Locate the cell with the specified text and output its [X, Y] center coordinate. 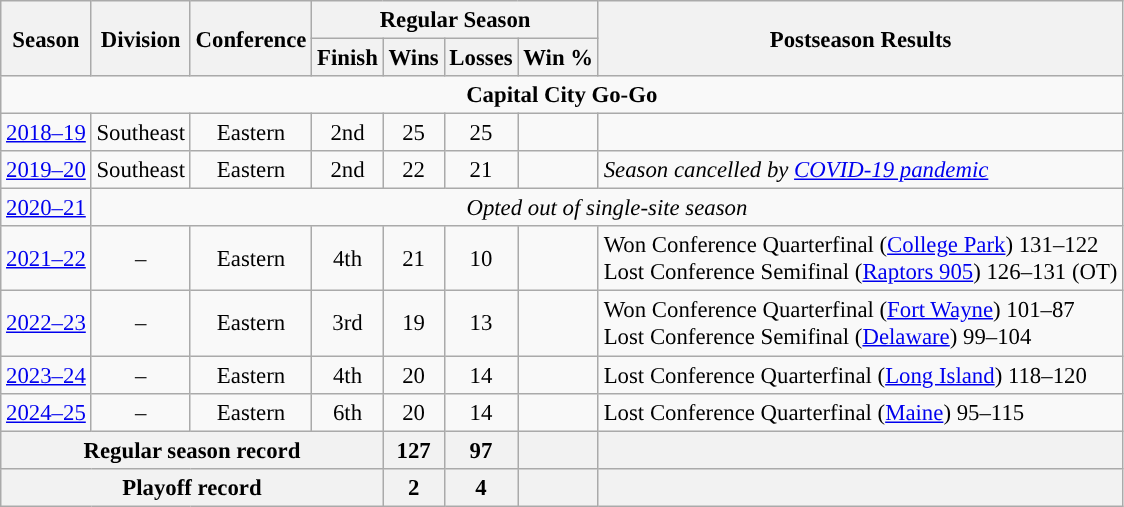
Season [46, 38]
Won Conference Quarterfinal (Fort Wayne) 101–87Lost Conference Semifinal (Delaware) 99–104 [860, 324]
6th [348, 412]
Playoff record [192, 487]
2018–19 [46, 133]
97 [481, 450]
4 [481, 487]
Win % [558, 58]
Won Conference Quarterfinal (College Park) 131–122Lost Conference Semifinal (Raptors 905) 126–131 (OT) [860, 258]
Postseason Results [860, 38]
Opted out of single-site season [607, 208]
10 [481, 258]
Lost Conference Quarterfinal (Long Island) 118–120 [860, 375]
2019–20 [46, 170]
13 [481, 324]
2 [414, 487]
2021–22 [46, 258]
Losses [481, 58]
Regular Season [456, 20]
22 [414, 170]
Conference [251, 38]
2020–21 [46, 208]
Finish [348, 58]
19 [414, 324]
2023–24 [46, 375]
Regular season record [192, 450]
Wins [414, 58]
Season cancelled by COVID-19 pandemic [860, 170]
Division [140, 38]
127 [414, 450]
2022–23 [46, 324]
Lost Conference Quarterfinal (Maine) 95–115 [860, 412]
Capital City Go-Go [562, 95]
3rd [348, 324]
2024–25 [46, 412]
